Determine the [X, Y] coordinate at the center of the cell enclosing the given text.  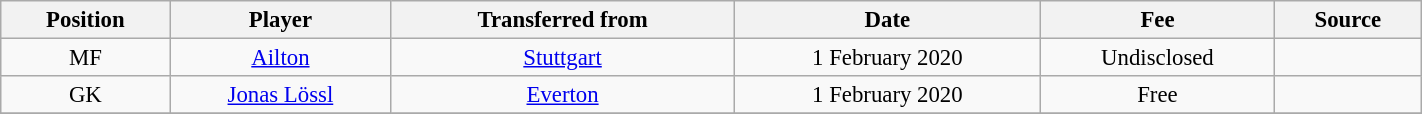
Jonas Lössl [280, 95]
Undisclosed [1157, 58]
MF [86, 58]
Fee [1157, 20]
Free [1157, 95]
Transferred from [562, 20]
Stuttgart [562, 58]
Player [280, 20]
Everton [562, 95]
Date [887, 20]
Position [86, 20]
Ailton [280, 58]
Source [1348, 20]
GK [86, 95]
